For the text-containing cell, return its midpoint in (x, y) coordinate format. 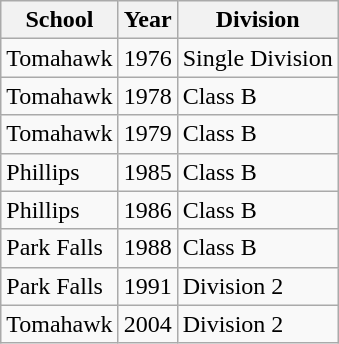
1985 (148, 172)
1988 (148, 248)
Year (148, 20)
School (60, 20)
1979 (148, 134)
1978 (148, 96)
Single Division (258, 58)
Division (258, 20)
1991 (148, 286)
1986 (148, 210)
2004 (148, 324)
1976 (148, 58)
